Return (X, Y) of the center of cell containing provided text 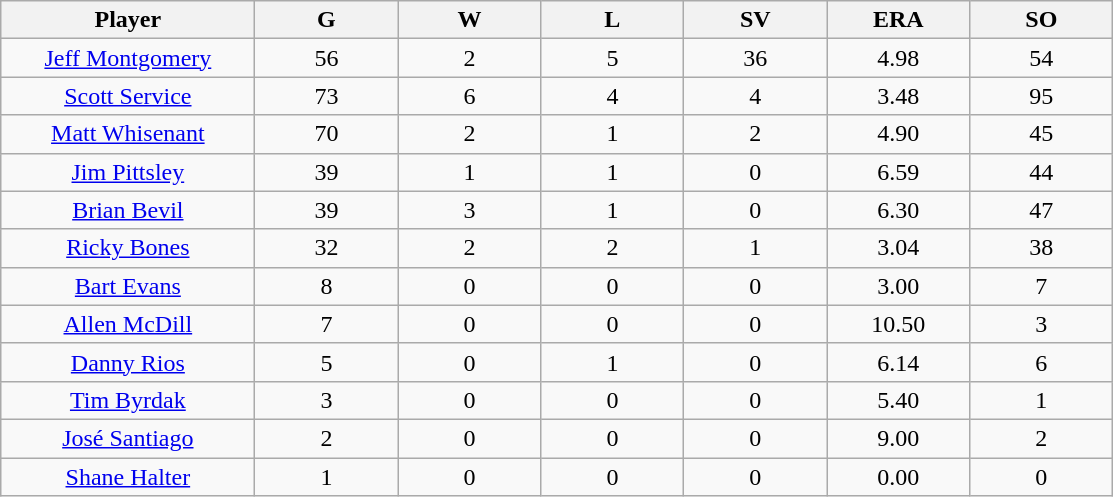
G (326, 20)
56 (326, 58)
36 (756, 58)
Tim Byrdak (128, 400)
5.40 (898, 400)
6.59 (898, 172)
4.90 (898, 134)
32 (326, 248)
4.98 (898, 58)
Danny Rios (128, 362)
44 (1042, 172)
Jim Pittsley (128, 172)
6.30 (898, 210)
SV (756, 20)
54 (1042, 58)
W (470, 20)
38 (1042, 248)
ERA (898, 20)
3.04 (898, 248)
70 (326, 134)
3.00 (898, 286)
Matt Whisenant (128, 134)
95 (1042, 96)
73 (326, 96)
Scott Service (128, 96)
Brian Bevil (128, 210)
Jeff Montgomery (128, 58)
8 (326, 286)
45 (1042, 134)
SO (1042, 20)
3.48 (898, 96)
Player (128, 20)
L (612, 20)
10.50 (898, 324)
Allen McDill (128, 324)
0.00 (898, 477)
José Santiago (128, 438)
9.00 (898, 438)
6.14 (898, 362)
Ricky Bones (128, 248)
Shane Halter (128, 477)
Bart Evans (128, 286)
47 (1042, 210)
